For the text-containing cell, return its midpoint in [X, Y] coordinate format. 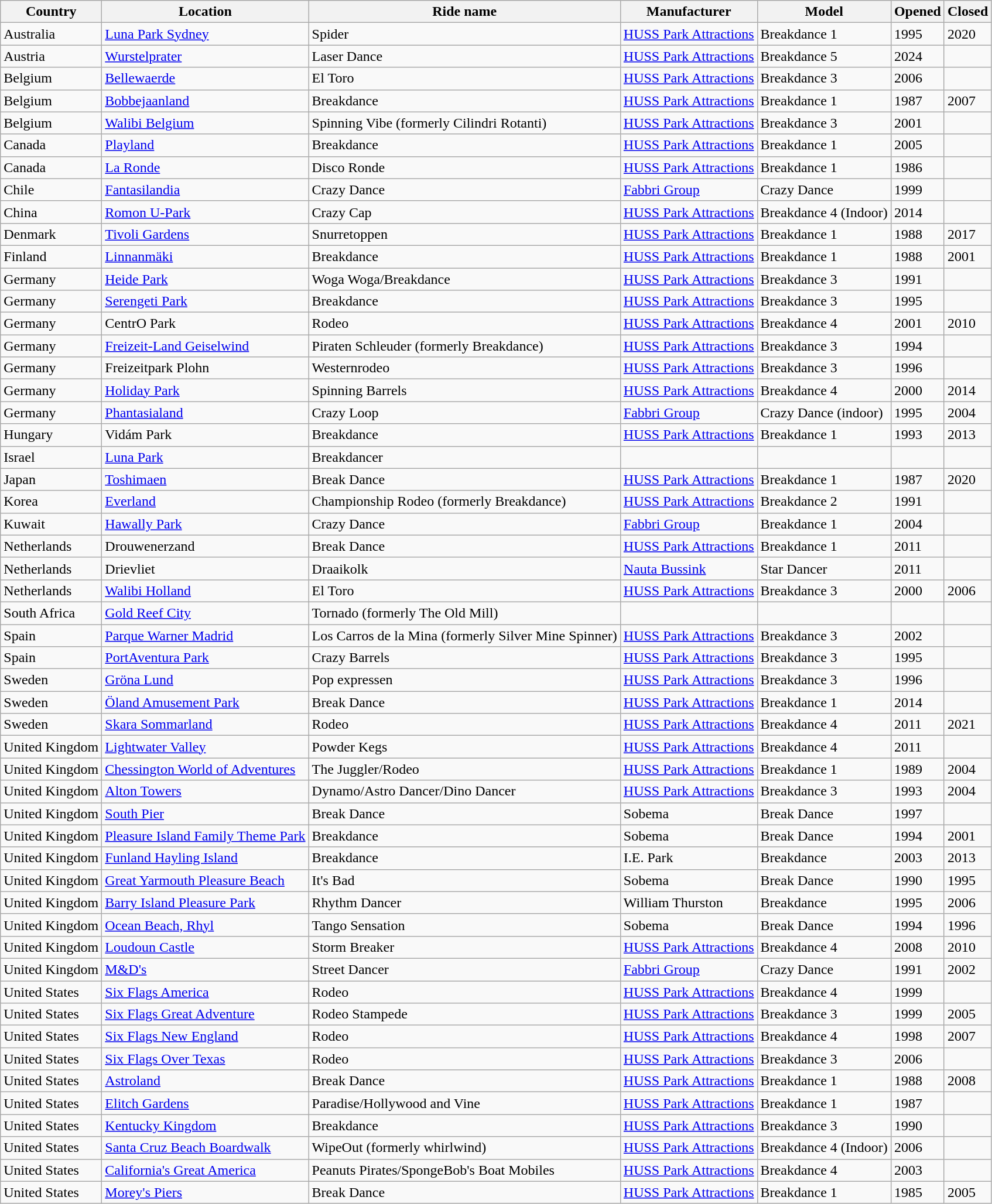
Peanuts Pirates/SpongeBob's Boat Mobiles [464, 1170]
Tornado (formerly The Old Mill) [464, 613]
I.E. Park [689, 858]
Luna Park [205, 457]
Rhythm Dancer [464, 903]
Dynamo/Astro Dancer/Dino Dancer [464, 791]
Chile [52, 190]
Crazy Dance (indoor) [824, 413]
Six Flags Great Adventure [205, 1014]
CentrO Park [205, 324]
Disco Ronde [464, 167]
Fantasilandia [205, 190]
Breakdancer [464, 457]
Spinning Barrels [464, 390]
Australia [52, 34]
William Thurston [689, 903]
Westernrodeo [464, 368]
Finland [52, 256]
Linnanmäki [205, 256]
Morey's Piers [205, 1192]
Six Flags Over Texas [205, 1059]
Snurretoppen [464, 234]
It's Bad [464, 880]
Alton Towers [205, 791]
WipeOut (formerly whirlwind) [464, 1148]
Chessington World of Adventures [205, 769]
Israel [52, 457]
Nauta Bussink [689, 568]
Freizeit-Land Geiselwind [205, 346]
Breakdance 5 [824, 56]
Street Dancer [464, 969]
Gold Reef City [205, 613]
The Juggler/Rodeo [464, 769]
Luna Park Sydney [205, 34]
1986 [917, 167]
Hungary [52, 435]
Romon U-Park [205, 212]
Crazy Cap [464, 212]
Breakdance 2 [824, 502]
Six Flags New England [205, 1037]
Serengeti Park [205, 301]
Rodeo Stampede [464, 1014]
California's Great America [205, 1170]
Pleasure Island Family Theme Park [205, 836]
Korea [52, 502]
Gröna Lund [205, 680]
Draaikolk [464, 568]
Barry Island Pleasure Park [205, 903]
Skara Sommarland [205, 725]
Spinning Vibe (formerly Cilindri Rotanti) [464, 123]
Heide Park [205, 279]
Piraten Schleuder (formerly Breakdance) [464, 346]
Toshimaen [205, 479]
1985 [917, 1192]
1997 [917, 814]
Kuwait [52, 524]
1989 [917, 769]
Everland [205, 502]
Closed [967, 12]
Pop expressen [464, 680]
Manufacturer [689, 12]
Spider [464, 34]
Wurstelprater [205, 56]
1998 [917, 1037]
Star Dancer [824, 568]
Kentucky Kingdom [205, 1126]
Playland [205, 145]
2017 [967, 234]
Öland Amusement Park [205, 702]
Crazy Barrels [464, 658]
Denmark [52, 234]
Tivoli Gardens [205, 234]
Great Yarmouth Pleasure Beach [205, 880]
Crazy Loop [464, 413]
Walibi Holland [205, 591]
M&D's [205, 969]
Phantasialand [205, 413]
Paradise/Hollywood and Vine [464, 1103]
Model [824, 12]
Elitch Gardens [205, 1103]
Hawally Park [205, 524]
2024 [917, 56]
Los Carros de la Mina (formerly Silver Mine Spinner) [464, 635]
Freizeitpark Plohn [205, 368]
Drouwenerzand [205, 546]
Loudoun Castle [205, 947]
Bellewaerde [205, 78]
Championship Rodeo (formerly Breakdance) [464, 502]
China [52, 212]
Funland Hayling Island [205, 858]
Woga Woga/Breakdance [464, 279]
Holiday Park [205, 390]
Astroland [205, 1081]
Drievliet [205, 568]
Santa Cruz Beach Boardwalk [205, 1148]
Parque Warner Madrid [205, 635]
Bobbejaanland [205, 101]
Austria [52, 56]
Walibi Belgium [205, 123]
Storm Breaker [464, 947]
Location [205, 12]
La Ronde [205, 167]
Six Flags America [205, 992]
Country [52, 12]
Ride name [464, 12]
Lightwater Valley [205, 747]
South Africa [52, 613]
South Pier [205, 814]
Laser Dance [464, 56]
Powder Kegs [464, 747]
Japan [52, 479]
PortAventura Park [205, 658]
Vidám Park [205, 435]
Opened [917, 12]
Tango Sensation [464, 925]
2021 [967, 725]
Ocean Beach, Rhyl [205, 925]
